Search for the cell housing the specified text and yield its (x, y) center coordinate. 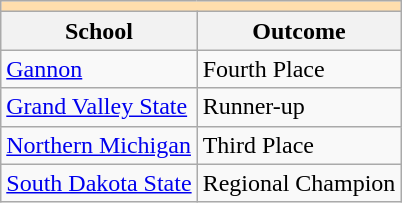
Outcome (299, 31)
School (99, 31)
Fourth Place (299, 69)
Third Place (299, 145)
South Dakota State (99, 183)
Grand Valley State (99, 107)
Regional Champion (299, 183)
Northern Michigan (99, 145)
Runner-up (299, 107)
Gannon (99, 69)
